Identify which cell holds the provided text, then report its (x, y) central coordinate. 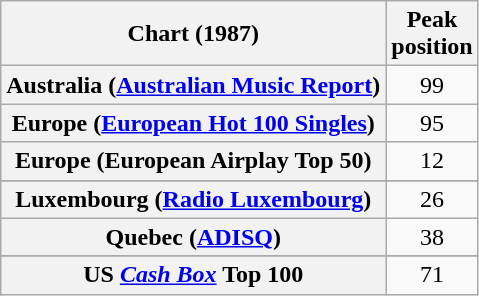
Europe (European Hot 100 Singles) (194, 123)
26 (432, 199)
Quebec (ADISQ) (194, 237)
Europe (European Airplay Top 50) (194, 161)
95 (432, 123)
US Cash Box Top 100 (194, 275)
12 (432, 161)
Luxembourg (Radio Luxembourg) (194, 199)
71 (432, 275)
Peakposition (432, 34)
38 (432, 237)
99 (432, 85)
Australia (Australian Music Report) (194, 85)
Chart (1987) (194, 34)
